Extract the (X, Y) coordinate from the center of the cell holding the provided text.  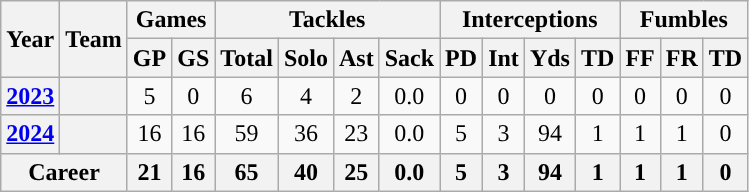
23 (356, 134)
Team (94, 39)
GS (194, 58)
40 (306, 172)
Career (64, 172)
21 (149, 172)
4 (306, 96)
25 (356, 172)
GP (149, 58)
FF (640, 58)
Interceptions (530, 20)
Ast (356, 58)
6 (247, 96)
36 (306, 134)
Sack (409, 58)
PD (462, 58)
2 (356, 96)
2023 (30, 96)
Fumbles (684, 20)
59 (247, 134)
Solo (306, 58)
2024 (30, 134)
Total (247, 58)
Int (504, 58)
Year (30, 39)
Games (170, 20)
FR (682, 58)
65 (247, 172)
Yds (550, 58)
Tackles (328, 20)
